Capture the cell that displays the provided text and extract its [X, Y] central coordinate. 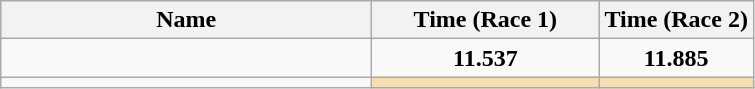
11.537 [486, 58]
11.885 [676, 58]
Name [186, 20]
Time (Race 2) [676, 20]
Time (Race 1) [486, 20]
